For the text-containing cell, return its midpoint in [X, Y] coordinate format. 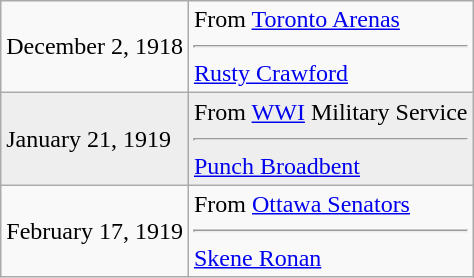
December 2, 1918 [95, 47]
February 17, 1919 [95, 231]
January 21, 1919 [95, 139]
From Toronto ArenasRusty Crawford [330, 47]
From Ottawa SenatorsSkene Ronan [330, 231]
From WWI Military ServicePunch Broadbent [330, 139]
